Identify which cell holds the provided text, then report its (x, y) central coordinate. 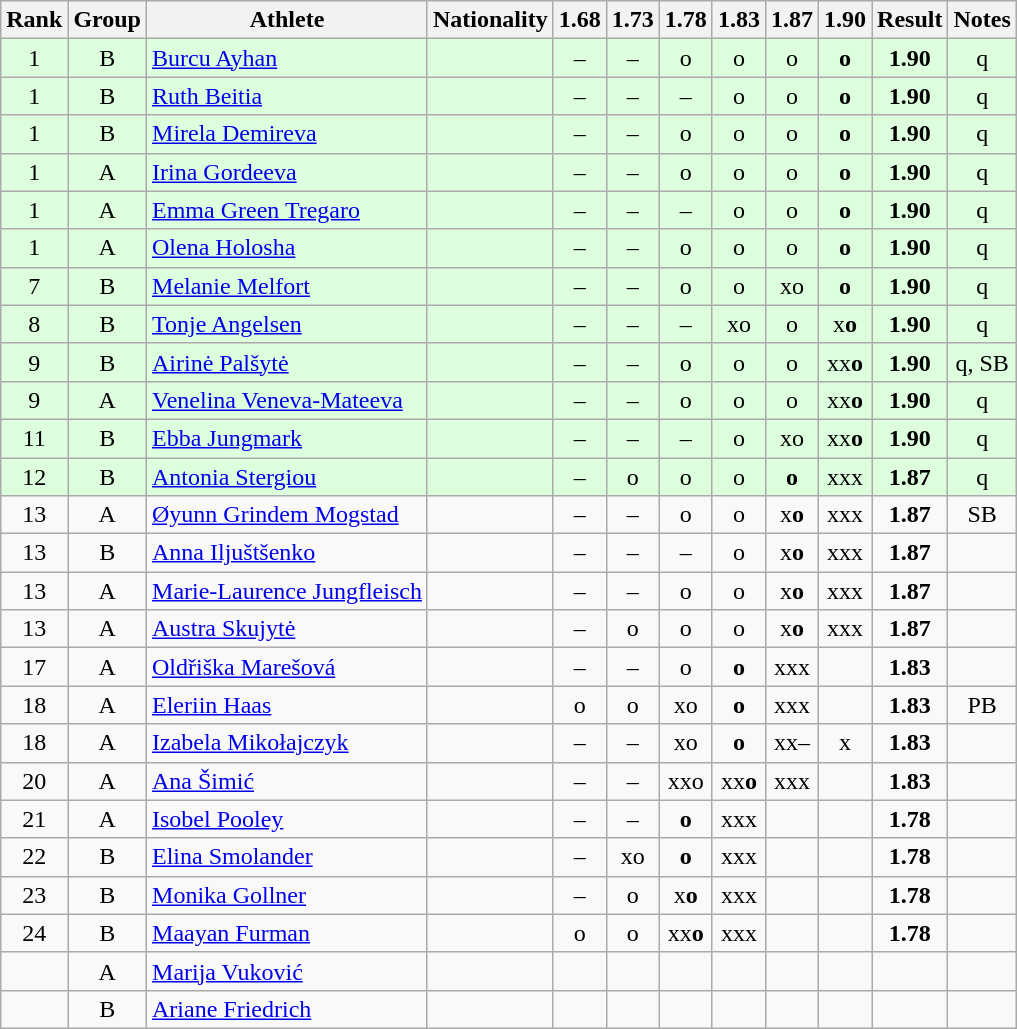
21 (34, 819)
Nationality (490, 20)
1.73 (632, 20)
8 (34, 324)
Melanie Melfort (288, 286)
Antonia Stergiou (288, 477)
24 (34, 933)
Oldřiška Marešová (288, 667)
xx– (792, 743)
12 (34, 477)
Ruth Beitia (288, 96)
q, SB (982, 362)
1.68 (580, 20)
SB (982, 515)
Izabela Mikołajczyk (288, 743)
Øyunn Grindem Mogstad (288, 515)
11 (34, 438)
Monika Gollner (288, 895)
Rank (34, 20)
Notes (982, 20)
Emma Green Tregaro (288, 210)
Group (108, 20)
Marie-Laurence Jungfleisch (288, 591)
Mirela Demireva (288, 134)
Austra Skujytė (288, 629)
Irina Gordeeva (288, 172)
Venelina Veneva-Mateeva (288, 400)
7 (34, 286)
Result (910, 20)
Ebba Jungmark (288, 438)
Anna Iljuštšenko (288, 553)
Ariane Friedrich (288, 1009)
20 (34, 781)
22 (34, 857)
Elina Smolander (288, 857)
PB (982, 705)
Olena Holosha (288, 248)
23 (34, 895)
Tonje Angelsen (288, 324)
Burcu Ayhan (288, 58)
x (846, 743)
17 (34, 667)
Isobel Pooley (288, 819)
Athlete (288, 20)
Marija Vuković (288, 971)
Airinė Palšytė (288, 362)
Maayan Furman (288, 933)
Eleriin Haas (288, 705)
Ana Šimić (288, 781)
